Return the (X, Y) coordinate for the center point of the cell that contains the specified text.  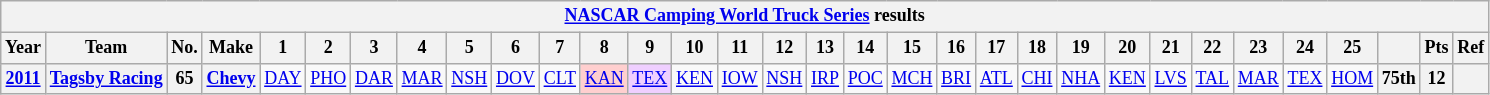
75th (1398, 78)
Team (106, 48)
10 (695, 48)
24 (1305, 48)
LVS (1170, 78)
Make (231, 48)
4 (422, 48)
23 (1258, 48)
Tagsby Racing (106, 78)
No. (184, 48)
2011 (24, 78)
25 (1352, 48)
Ref (1471, 48)
1 (283, 48)
13 (826, 48)
21 (1170, 48)
CHI (1037, 78)
POC (865, 78)
14 (865, 48)
DOV (516, 78)
20 (1127, 48)
8 (604, 48)
22 (1212, 48)
ATL (996, 78)
65 (184, 78)
2 (328, 48)
Year (24, 48)
NHA (1081, 78)
Chevy (231, 78)
19 (1081, 48)
17 (996, 48)
PHO (328, 78)
MCH (912, 78)
Pts (1436, 48)
11 (740, 48)
15 (912, 48)
9 (650, 48)
IOW (740, 78)
IRP (826, 78)
TAL (1212, 78)
3 (374, 48)
5 (470, 48)
18 (1037, 48)
DAY (283, 78)
DAR (374, 78)
BRI (956, 78)
KAN (604, 78)
6 (516, 48)
CLT (560, 78)
16 (956, 48)
NASCAR Camping World Truck Series results (745, 16)
7 (560, 48)
HOM (1352, 78)
